From the cell containing the given text, extract its center point as (x, y) coordinate. 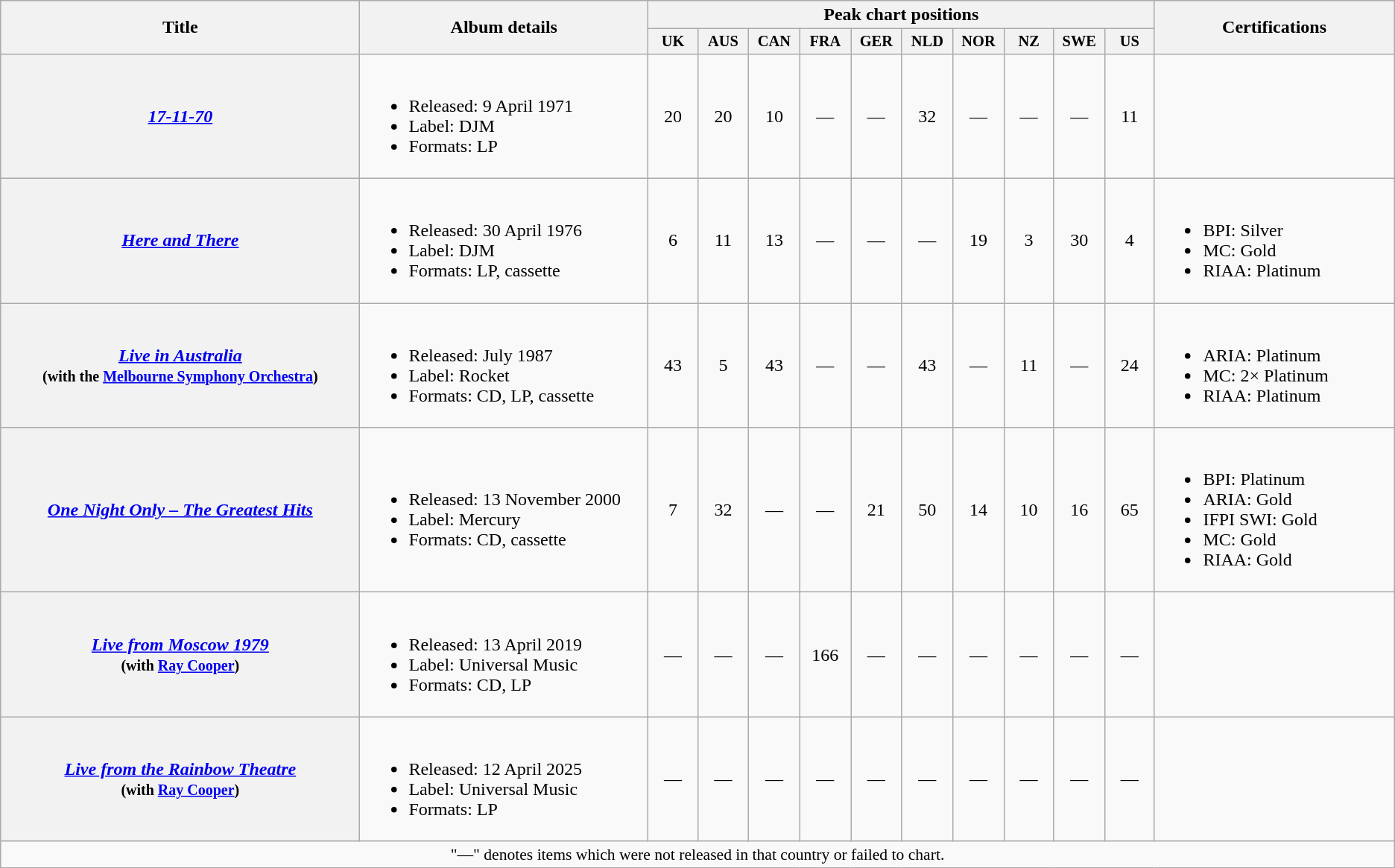
Certifications (1274, 28)
Released: July 1987Label: RocketFormats: CD, LP, cassette (504, 365)
UK (674, 42)
"—" denotes items which were not released in that country or failed to chart. (697, 855)
6 (674, 241)
AUS (723, 42)
13 (775, 241)
NZ (1028, 42)
30 (1079, 241)
SWE (1079, 42)
16 (1079, 510)
GER (876, 42)
US (1130, 42)
ARIA: PlatinumMC: 2× PlatinumRIAA: Platinum (1274, 365)
Live in Australia (with the Melbourne Symphony Orchestra) (180, 365)
Album details (504, 28)
CAN (775, 42)
One Night Only – The Greatest Hits (180, 510)
Here and There (180, 241)
24 (1130, 365)
19 (979, 241)
21 (876, 510)
3 (1028, 241)
NLD (927, 42)
Released: 12 April 2025 Label: Universal MusicFormats: LP (504, 779)
166 (825, 654)
7 (674, 510)
4 (1130, 241)
Peak chart positions (902, 15)
Released: 9 April 1971Label: DJMFormats: LP (504, 116)
Live from Moscow 1979 (with Ray Cooper) (180, 654)
Released: 13 April 2019 Label: Universal MusicFormats: CD, LP (504, 654)
14 (979, 510)
FRA (825, 42)
Released: 13 November 2000Label: MercuryFormats: CD, cassette (504, 510)
BPI: PlatinumARIA: GoldIFPI SWI: GoldMC: GoldRIAA: Gold (1274, 510)
Released: 30 April 1976Label: DJMFormats: LP, cassette (504, 241)
50 (927, 510)
17-11-70 (180, 116)
5 (723, 365)
Title (180, 28)
Live from the Rainbow Theatre (with Ray Cooper) (180, 779)
BPI: SilverMC: GoldRIAA: Platinum (1274, 241)
65 (1130, 510)
NOR (979, 42)
